From the cell containing the given text, extract its center point as (x, y) coordinate. 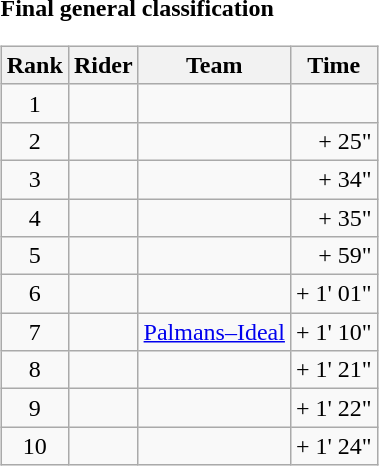
+ 35" (334, 217)
+ 25" (334, 141)
Team (214, 65)
+ 59" (334, 256)
Rider (103, 65)
1 (34, 103)
10 (34, 446)
+ 1' 21" (334, 370)
2 (34, 141)
4 (34, 217)
Time (334, 65)
7 (34, 332)
+ 1' 10" (334, 332)
9 (34, 408)
8 (34, 370)
Palmans–Ideal (214, 332)
+ 1' 24" (334, 446)
3 (34, 179)
+ 1' 01" (334, 294)
6 (34, 294)
+ 34" (334, 179)
Rank (34, 65)
+ 1' 22" (334, 408)
5 (34, 256)
